Extract the (x, y) coordinate from the center of the cell holding the provided text.  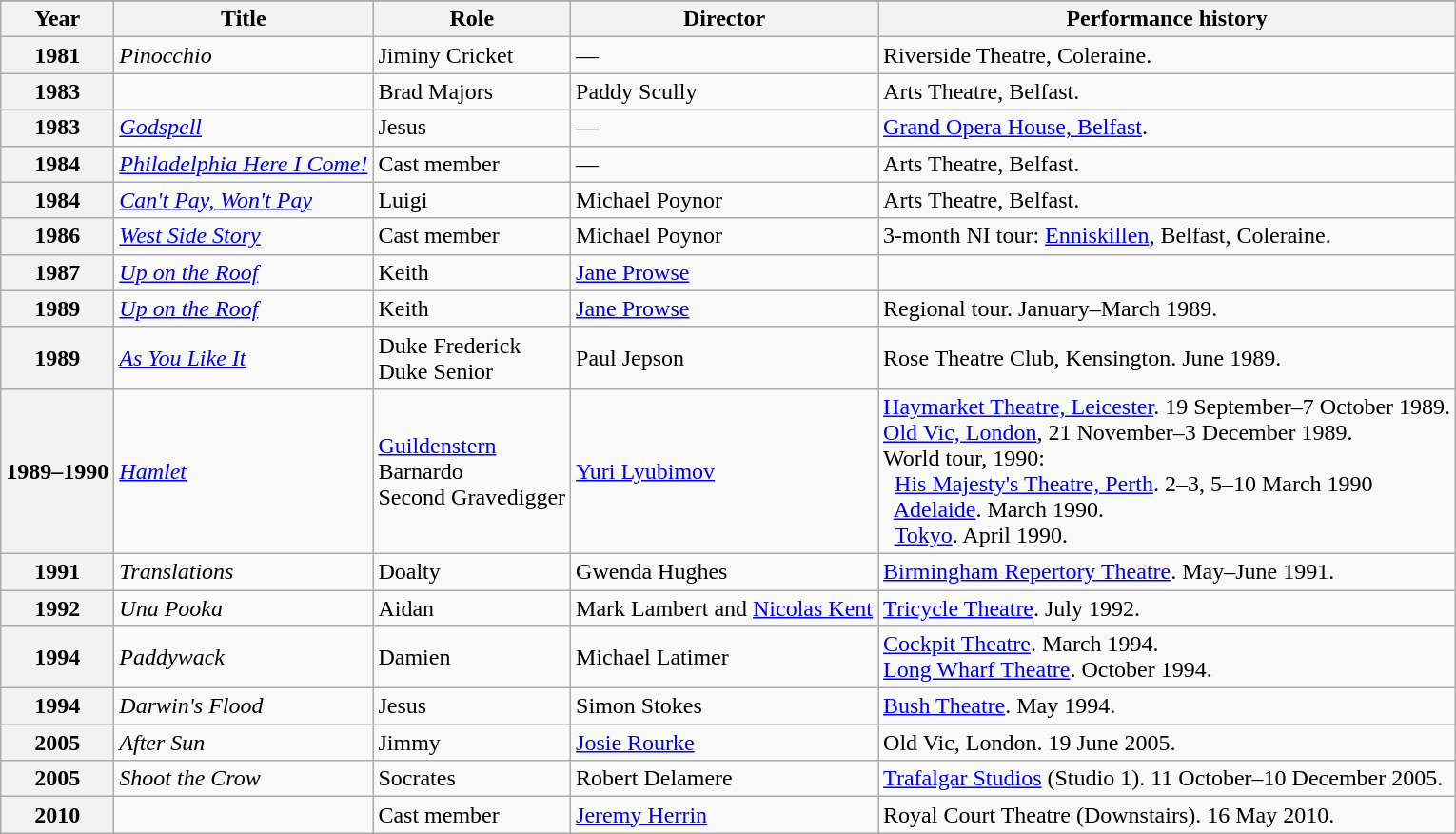
Doalty (472, 571)
1991 (57, 571)
2010 (57, 815)
Jiminy Cricket (472, 55)
Rose Theatre Club, Kensington. June 1989. (1167, 358)
Regional tour. January–March 1989. (1167, 308)
Can't Pay, Won't Pay (244, 200)
Riverside Theatre, Coleraine. (1167, 55)
Director (725, 19)
Simon Stokes (725, 706)
Year (57, 19)
Tricycle Theatre. July 1992. (1167, 608)
Jeremy Herrin (725, 815)
Philadelphia Here I Come! (244, 164)
Gwenda Hughes (725, 571)
Josie Rourke (725, 743)
Socrates (472, 779)
West Side Story (244, 236)
1986 (57, 236)
After Sun (244, 743)
1981 (57, 55)
Shoot the Crow (244, 779)
Old Vic, London. 19 June 2005. (1167, 743)
1989–1990 (57, 470)
Duke FrederickDuke Senior (472, 358)
Birmingham Repertory Theatre. May–June 1991. (1167, 571)
Jimmy (472, 743)
Aidan (472, 608)
Hamlet (244, 470)
Damien (472, 657)
As You Like It (244, 358)
Michael Latimer (725, 657)
Luigi (472, 200)
Title (244, 19)
Darwin's Flood (244, 706)
Cockpit Theatre. March 1994.Long Wharf Theatre. October 1994. (1167, 657)
1987 (57, 272)
Mark Lambert and Nicolas Kent (725, 608)
Trafalgar Studios (Studio 1). 11 October–10 December 2005. (1167, 779)
Royal Court Theatre (Downstairs). 16 May 2010. (1167, 815)
Pinocchio (244, 55)
Role (472, 19)
Grand Opera House, Belfast. (1167, 128)
GuildensternBarnardoSecond Gravedigger (472, 470)
Paddy Scully (725, 91)
Una Pooka (244, 608)
3-month NI tour: Enniskillen, Belfast, Coleraine. (1167, 236)
Translations (244, 571)
Bush Theatre. May 1994. (1167, 706)
Robert Delamere (725, 779)
Yuri Lyubimov (725, 470)
Performance history (1167, 19)
Paul Jepson (725, 358)
Paddywack (244, 657)
Godspell (244, 128)
1992 (57, 608)
Brad Majors (472, 91)
